Find where the given text appears and provide that cell's center as [x, y] coordinate. 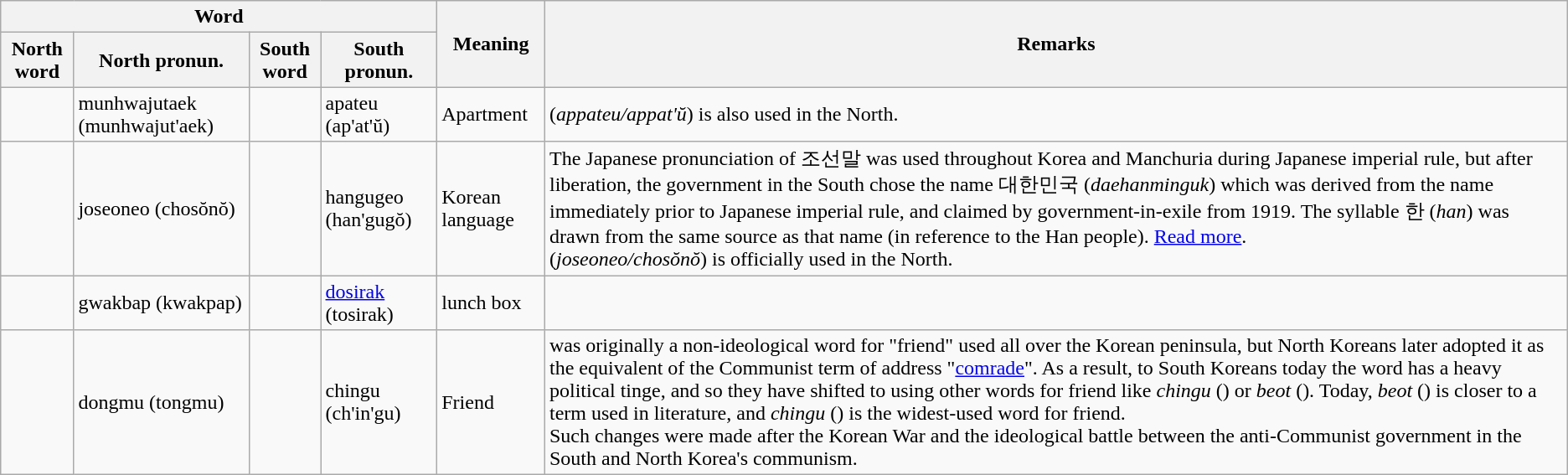
chingu (ch'in'gu) [379, 402]
North word [37, 60]
hangugeo (han'gugŏ) [379, 209]
munhwajutaek (munhwajut'aek) [161, 114]
Apartment [491, 114]
South word [285, 60]
dosirak (tosirak) [379, 302]
apateu (ap'at'ŭ) [379, 114]
Korean language [491, 209]
joseoneo (chosŏnŏ) [161, 209]
Friend [491, 402]
(appateu/appat'ŭ) is also used in the North. [1055, 114]
Word [219, 17]
Remarks [1055, 44]
North pronun. [161, 60]
Meaning [491, 44]
South pronun. [379, 60]
gwakbap (kwakpap) [161, 302]
dongmu (tongmu) [161, 402]
lunch box [491, 302]
